Return [X, Y] of the center of cell containing provided text 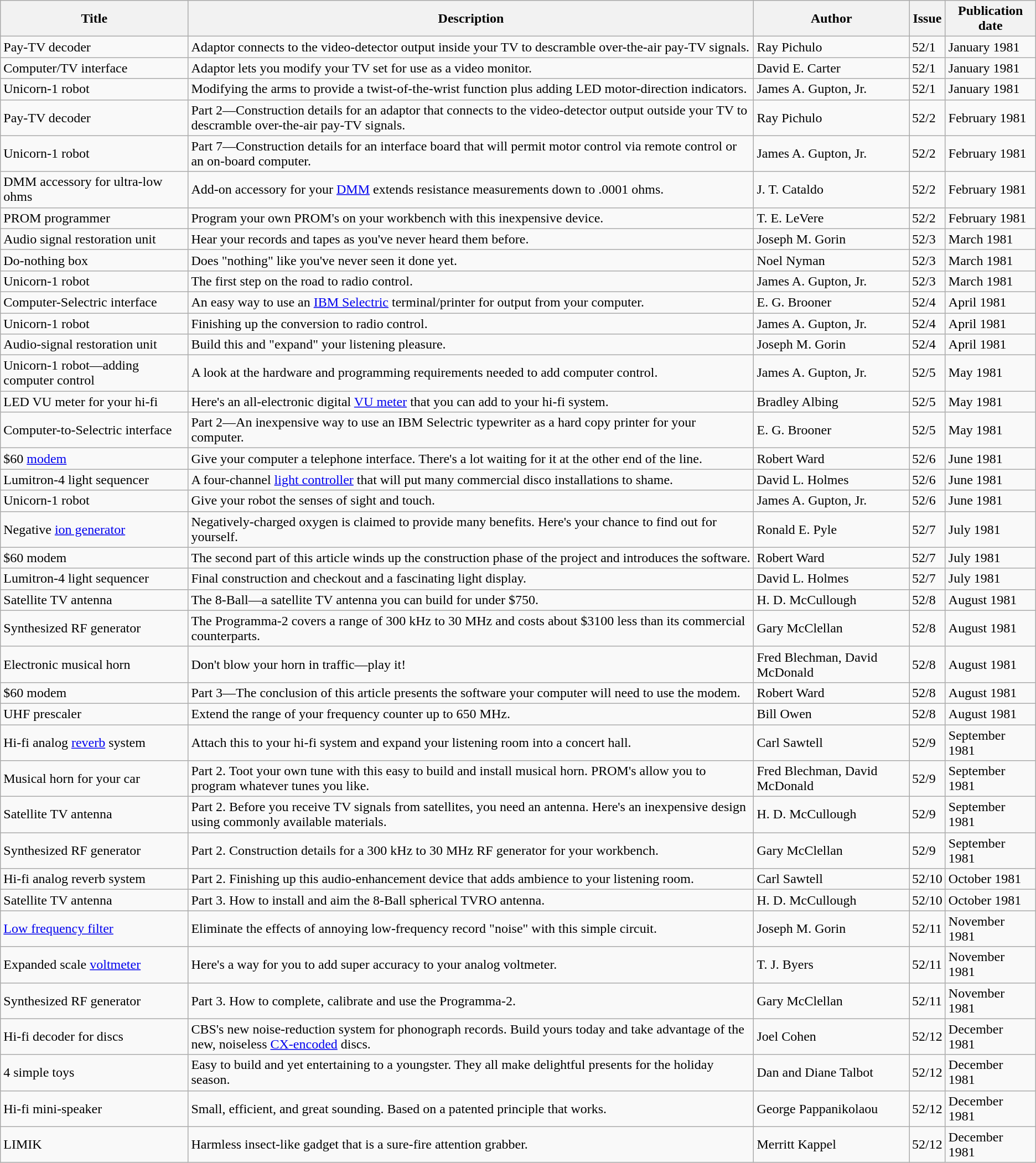
Expanded scale voltmeter [94, 965]
Hi-fi decoder for discs [94, 1037]
PROM programmer [94, 218]
Description [471, 19]
Hear your records and tapes as you've never heard them before. [471, 239]
Does "nothing" like you've never seen it done yet. [471, 260]
Program your own PROM's on your workbench with this inexpensive device. [471, 218]
Merritt Kappel [831, 1144]
Part 2—Construction details for an adaptor that connects to the video-detector output outside your TV to descramble over-the-air pay-TV signals. [471, 117]
Part 2—An inexpensive way to use an IBM Selectric typewriter as a hard copy printer for your computer. [471, 430]
Part 3. How to install and aim the 8-Ball spherical TVRO antenna. [471, 900]
Modifying the arms to provide a twist-of-the-wrist function plus adding LED motor-direction indicators. [471, 89]
Unicorn-1 robot—adding computer control [94, 373]
George Pappanikolaou [831, 1109]
Low frequency filter [94, 928]
Part 2. Before you receive TV signals from satellites, you need an antenna. Here's an inexpensive design using commonly available materials. [471, 814]
UHF prescaler [94, 714]
Harmless insect-like gadget that is a sure-fire attention grabber. [471, 1144]
Noel Nyman [831, 260]
Finishing up the conversion to radio control. [471, 324]
The Programma-2 covers a range of 300 kHz to 30 MHz and costs about $3100 less than its commercial counterparts. [471, 629]
Part 3. How to complete, calibrate and use the Programma-2. [471, 1000]
Electronic musical horn [94, 664]
Computer/TV interface [94, 68]
4 simple toys [94, 1072]
Add-on accessory for your DMM extends resistance measurements down to .0001 ohms. [471, 189]
Here's a way for you to add super accuracy to your analog voltmeter. [471, 965]
LED VU meter for your hi-fi [94, 402]
Eliminate the effects of annoying low-frequency record "noise" with this simple circuit. [471, 928]
Computer-to-Selectric interface [94, 430]
Part 2. Finishing up this audio-enhancement device that adds ambience to your listening room. [471, 879]
Final construction and checkout and a fascinating light display. [471, 579]
T. E. LeVere [831, 218]
Negatively-charged oxygen is claimed to provide many benefits. Here's your chance to find out for yourself. [471, 529]
Audio signal restoration unit [94, 239]
T. J. Byers [831, 965]
Build this and "expand" your listening pleasure. [471, 345]
Small, efficient, and great sounding. Based on a patented principle that works. [471, 1109]
Part 2. Toot your own tune with this easy to build and install musical horn. PROM's allow you to program whatever tunes you like. [471, 779]
The first step on the road to radio control. [471, 281]
J. T. Cataldo [831, 189]
Don't blow your horn in traffic—play it! [471, 664]
Extend the range of your frequency counter up to 650 MHz. [471, 714]
Easy to build and yet entertaining to a youngster. They all make delightful presents for the holiday season. [471, 1072]
Audio-signal restoration unit [94, 345]
DMM accessory for ultra-low ohms [94, 189]
Here's an all-electronic digital VU meter that you can add to your hi-fi system. [471, 402]
Bill Owen [831, 714]
Attach this to your hi-fi system and expand your listening room into a concert hall. [471, 743]
Adaptor connects to the video-detector output inside your TV to descramble over-the-air pay-TV signals. [471, 47]
Computer-Selectric interface [94, 302]
Negative ion generator [94, 529]
Ronald E. Pyle [831, 529]
Publication date [991, 19]
Part 2. Construction details for a 300 kHz to 30 MHz RF generator for your workbench. [471, 851]
An easy way to use an IBM Selectric terminal/printer for output from your computer. [471, 302]
Give your computer a telephone interface. There's a lot waiting for it at the other end of the line. [471, 459]
Title [94, 19]
CBS's new noise-reduction system for phonograph records. Build yours today and take advantage of the new, noiseless CX-encoded discs. [471, 1037]
A four-channel light controller that will put many commercial disco installations to shame. [471, 480]
Part 3—The conclusion of this article presents the software your computer will need to use the modem. [471, 693]
Author [831, 19]
The 8-Ball—a satellite TV antenna you can build for under $750. [471, 600]
The second part of this article winds up the construction phase of the project and introduces the software. [471, 558]
Dan and Diane Talbot [831, 1072]
Adaptor lets you modify your TV set for use as a video monitor. [471, 68]
Do-nothing box [94, 260]
David E. Carter [831, 68]
Part 7—Construction details for an interface board that will permit motor control via remote control or an on-board computer. [471, 154]
Give your robot the senses of sight and touch. [471, 501]
Musical horn for your car [94, 779]
Issue [928, 19]
Bradley Albing [831, 402]
Joel Cohen [831, 1037]
LIMIK [94, 1144]
Hi-fi mini-speaker [94, 1109]
A look at the hardware and programming requirements needed to add computer control. [471, 373]
